Extract the [x, y] coordinate from the center of the cell holding the provided text.  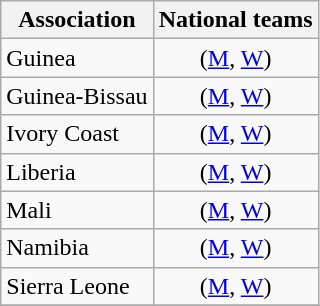
Ivory Coast [77, 134]
Guinea-Bissau [77, 96]
National teams [236, 20]
Mali [77, 210]
Association [77, 20]
Guinea [77, 58]
Liberia [77, 172]
Sierra Leone [77, 286]
Namibia [77, 248]
